Provide the [X, Y] coordinate of the cell's center where the given text is located.  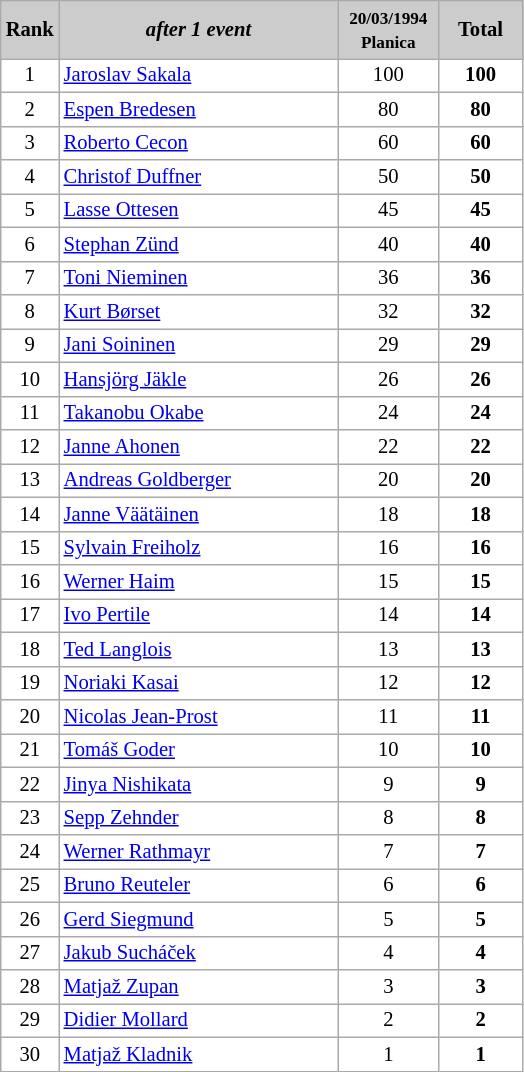
27 [30, 953]
21 [30, 750]
Roberto Cecon [199, 143]
Matjaž Kladnik [199, 1054]
Noriaki Kasai [199, 683]
Toni Nieminen [199, 278]
28 [30, 987]
Kurt Børset [199, 311]
Sylvain Freiholz [199, 548]
Werner Haim [199, 581]
Nicolas Jean-Prost [199, 717]
Rank [30, 29]
Stephan Zünd [199, 244]
20/03/1994Planica [388, 29]
Christof Duffner [199, 177]
Tomáš Goder [199, 750]
Lasse Ottesen [199, 210]
Jinya Nishikata [199, 784]
30 [30, 1054]
after 1 event [199, 29]
Jani Soininen [199, 345]
Total [480, 29]
Hansjörg Jäkle [199, 379]
Jakub Sucháček [199, 953]
Sepp Zehnder [199, 818]
Takanobu Okabe [199, 413]
Didier Mollard [199, 1020]
Matjaž Zupan [199, 987]
Janne Väätäinen [199, 514]
Janne Ahonen [199, 447]
25 [30, 885]
Jaroslav Sakala [199, 75]
Andreas Goldberger [199, 480]
23 [30, 818]
Werner Rathmayr [199, 851]
17 [30, 615]
Bruno Reuteler [199, 885]
19 [30, 683]
Espen Bredesen [199, 109]
Ted Langlois [199, 649]
Gerd Siegmund [199, 919]
Ivo Pertile [199, 615]
